Determine the [X, Y] coordinate at the center of the cell enclosing the given text.  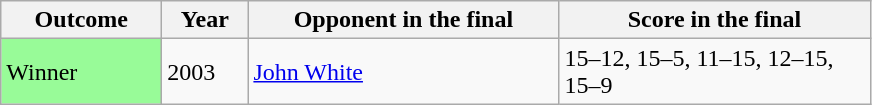
Opponent in the final [404, 20]
Winner [82, 72]
15–12, 15–5, 11–15, 12–15, 15–9 [714, 72]
Year [205, 20]
Score in the final [714, 20]
John White [404, 72]
2003 [205, 72]
Outcome [82, 20]
